Return the [X, Y] coordinate for the center point of the cell that contains the specified text.  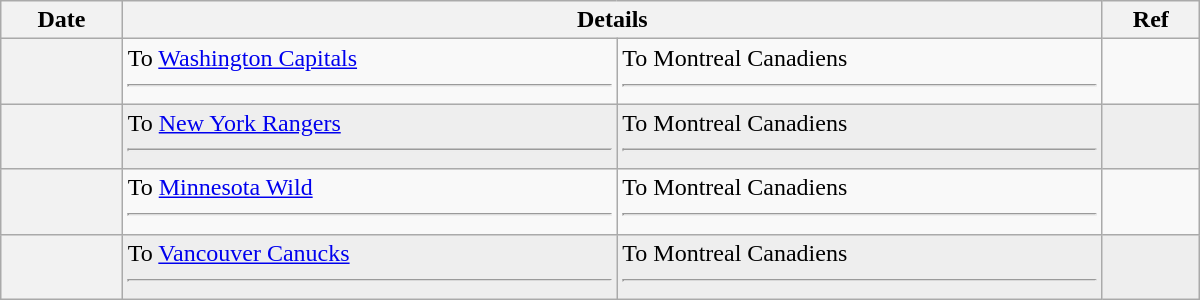
To Washington Capitals [370, 72]
Details [612, 20]
To Minnesota Wild [370, 202]
Ref [1150, 20]
To Vancouver Canucks [370, 266]
To New York Rangers [370, 136]
Date [62, 20]
